Pinpoint the cell where the given text exists, returning its [X, Y] midpoint coordinate. 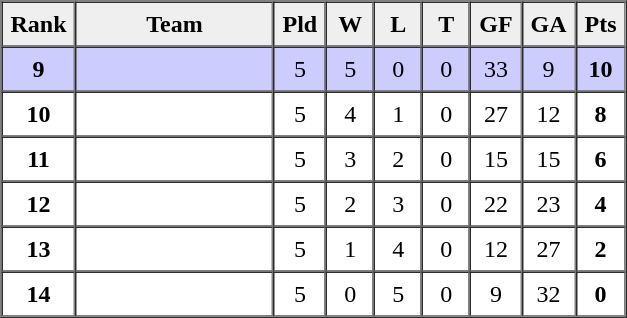
GA [549, 24]
GF [496, 24]
33 [496, 68]
8 [601, 114]
T [446, 24]
Pts [601, 24]
Pld [300, 24]
W [350, 24]
13 [39, 248]
6 [601, 158]
11 [39, 158]
32 [549, 294]
14 [39, 294]
Team [175, 24]
23 [549, 204]
Rank [39, 24]
22 [496, 204]
L [398, 24]
